Find where the given text appears and provide that cell's center as (x, y) coordinate. 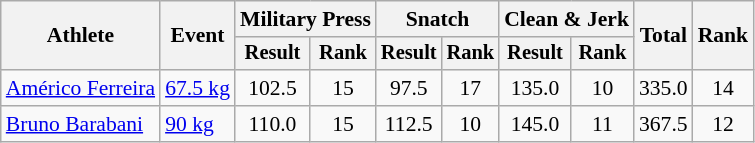
Military Press (306, 19)
12 (724, 124)
102.5 (272, 88)
67.5 kg (198, 88)
Athlete (80, 36)
110.0 (272, 124)
145.0 (535, 124)
335.0 (664, 88)
11 (602, 124)
14 (724, 88)
Event (198, 36)
Bruno Barabani (80, 124)
Américo Ferreira (80, 88)
17 (471, 88)
367.5 (664, 124)
Clean & Jerk (566, 19)
Snatch (438, 19)
112.5 (409, 124)
90 kg (198, 124)
Total (664, 36)
135.0 (535, 88)
97.5 (409, 88)
